Pinpoint the cell where the given text exists, returning its [x, y] midpoint coordinate. 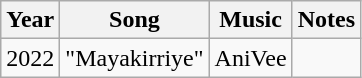
Notes [326, 20]
2022 [30, 58]
"Mayakirriye" [134, 58]
Song [134, 20]
Year [30, 20]
Music [250, 20]
AniVee [250, 58]
